Determine the (x, y) coordinate at the center of the cell enclosing the given text.  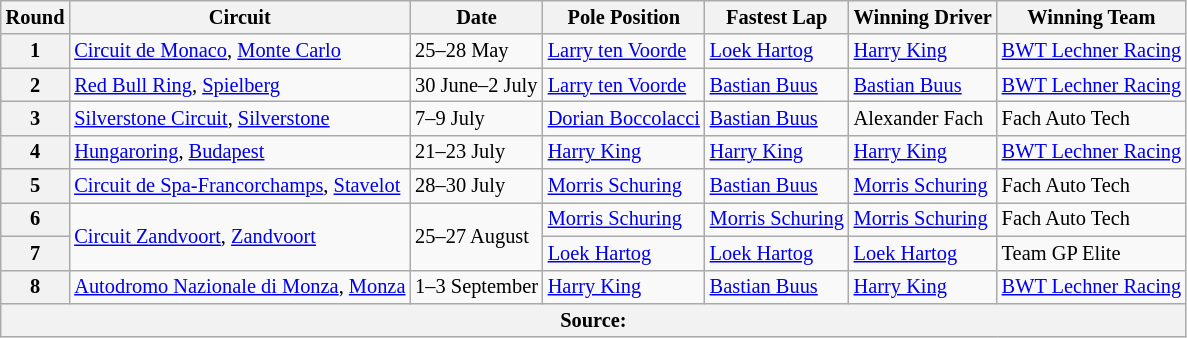
Circuit de Monaco, Monte Carlo (240, 51)
Circuit (240, 17)
Round (36, 17)
30 June–2 July (476, 85)
7 (36, 253)
2 (36, 85)
Winning Team (1092, 17)
Pole Position (624, 17)
Autodromo Nazionale di Monza, Monza (240, 287)
Source: (594, 320)
8 (36, 287)
25–28 May (476, 51)
Red Bull Ring, Spielberg (240, 85)
5 (36, 186)
28–30 July (476, 186)
Date (476, 17)
1–3 September (476, 287)
Winning Driver (923, 17)
4 (36, 152)
Silverstone Circuit, Silverstone (240, 118)
Alexander Fach (923, 118)
Fastest Lap (777, 17)
3 (36, 118)
Hungaroring, Budapest (240, 152)
21–23 July (476, 152)
Dorian Boccolacci (624, 118)
Circuit de Spa-Francorchamps, Stavelot (240, 186)
7–9 July (476, 118)
Team GP Elite (1092, 253)
6 (36, 219)
25–27 August (476, 236)
Circuit Zandvoort, Zandvoort (240, 236)
1 (36, 51)
